Detect which cell encompasses the target text, then output its [X, Y] center coordinate. 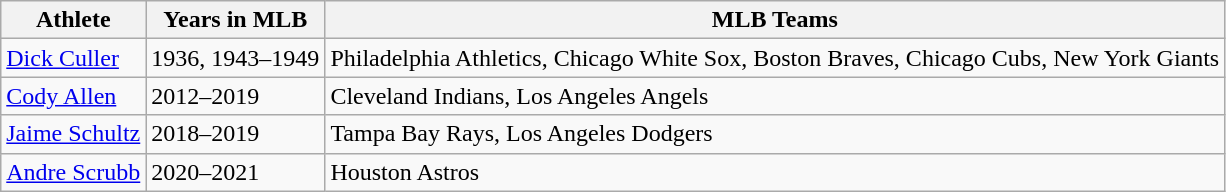
1936, 1943–1949 [236, 58]
MLB Teams [775, 20]
Cleveland Indians, Los Angeles Angels [775, 96]
Cody Allen [74, 96]
Houston Astros [775, 172]
Jaime Schultz [74, 134]
Philadelphia Athletics, Chicago White Sox, Boston Braves, Chicago Cubs, New York Giants [775, 58]
Athlete [74, 20]
2018–2019 [236, 134]
Andre Scrubb [74, 172]
2012–2019 [236, 96]
Tampa Bay Rays, Los Angeles Dodgers [775, 134]
Dick Culler [74, 58]
2020–2021 [236, 172]
Years in MLB [236, 20]
